Provide the [X, Y] coordinate of the cell's center where the given text is located.  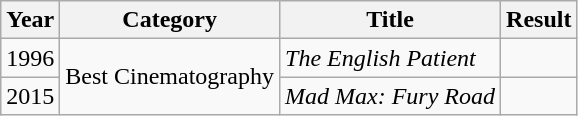
Mad Max: Fury Road [390, 96]
Year [30, 20]
Title [390, 20]
1996 [30, 58]
The English Patient [390, 58]
Best Cinematography [170, 77]
Result [539, 20]
2015 [30, 96]
Category [170, 20]
